Determine the (X, Y) coordinate at the center of the cell enclosing the given text.  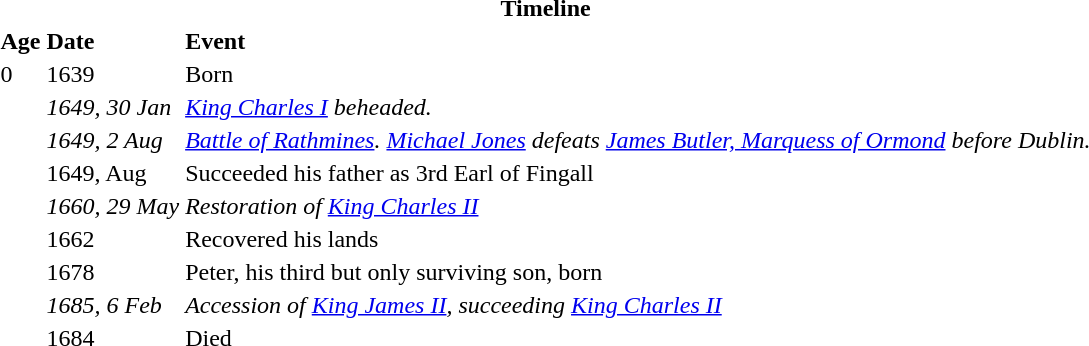
1685, 6 Feb (113, 305)
1662 (113, 239)
1649, 2 Aug (113, 140)
1660, 29 May (113, 206)
1649, Aug (113, 173)
1678 (113, 272)
1639 (113, 74)
1649, 30 Jan (113, 107)
Date (113, 41)
